For the text-containing cell, return its midpoint in [x, y] coordinate format. 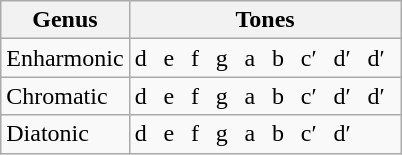
Tones [265, 20]
d e f g a b c′ d′ [265, 134]
Diatonic [65, 134]
Enharmonic [65, 58]
Genus [65, 20]
Chromatic [65, 96]
